Output the (x, y) coordinate of the center of the cell containing the given text.  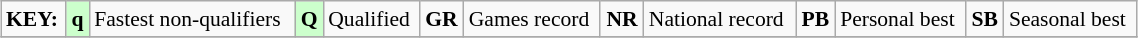
Personal best (900, 19)
Q (309, 19)
Qualified (371, 19)
Seasonal best (1070, 19)
NR (622, 19)
q (78, 19)
National record (720, 19)
GR (442, 19)
Games record (532, 19)
Fastest non-qualifiers (192, 19)
PB (816, 19)
KEY: (34, 19)
SB (985, 19)
